From the cell containing the given text, extract its center point as [x, y] coordinate. 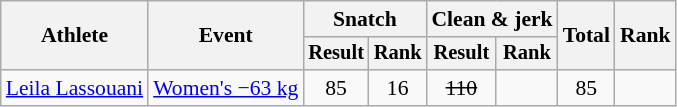
16 [398, 88]
Event [226, 36]
Women's −63 kg [226, 88]
Leila Lassouani [74, 88]
Snatch [364, 19]
Athlete [74, 36]
Total [586, 36]
110 [461, 88]
Clean & jerk [492, 19]
